Extract the (x, y) coordinate from the center of the cell holding the provided text.  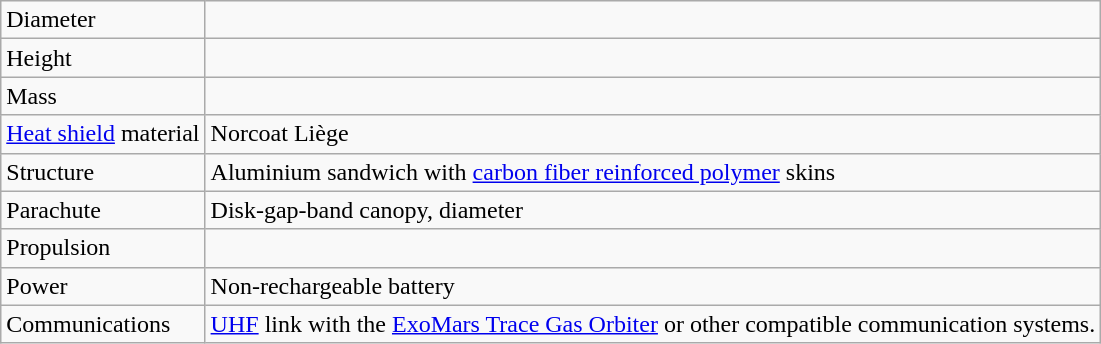
Communications (103, 324)
Disk-gap-band canopy, diameter (653, 210)
Power (103, 286)
UHF link with the ExoMars Trace Gas Orbiter or other compatible communication systems. (653, 324)
Mass (103, 96)
Height (103, 58)
Diameter (103, 20)
Non-rechargeable battery (653, 286)
Parachute (103, 210)
Propulsion (103, 248)
Aluminium sandwich with carbon fiber reinforced polymer skins (653, 172)
Heat shield material (103, 134)
Structure (103, 172)
Norcoat Liège (653, 134)
